Provide the [X, Y] coordinate of the cell's center where the given text is located.  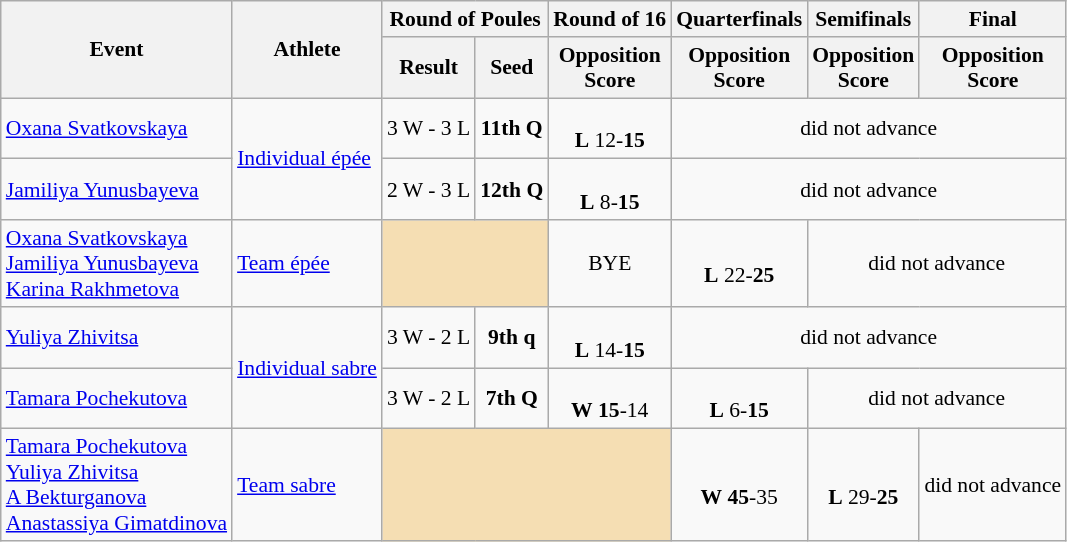
Individual sabre [307, 368]
BYE [610, 264]
L 8-15 [610, 190]
9th q [512, 338]
Oxana Svatkovskaya [116, 128]
L 22-25 [739, 264]
11th Q [512, 128]
Event [116, 50]
Team épée [307, 264]
3 W - 3 L [428, 128]
Quarterfinals [739, 19]
W 15-14 [610, 398]
Yuliya Zhivitsa [116, 338]
Semifinals [863, 19]
Round of 16 [610, 19]
12th Q [512, 190]
2 W - 3 L [428, 190]
Tamara PochekutovaYuliya ZhivitsaA BekturganovaAnastassiya Gimatdinova [116, 485]
Team sabre [307, 485]
Jamiliya Yunusbayeva [116, 190]
L 12-15 [610, 128]
Round of Poules [465, 19]
L 14-15 [610, 338]
Tamara Pochekutova [116, 398]
Athlete [307, 50]
L 6-15 [739, 398]
Final [992, 19]
Oxana SvatkovskayaJamiliya YunusbayevaKarina Rakhmetova [116, 264]
W 45-35 [739, 485]
Individual épée [307, 159]
Result [428, 68]
7th Q [512, 398]
L 29-25 [863, 485]
Seed [512, 68]
